Provide the (x, y) coordinate of the cell's center where the given text is located.  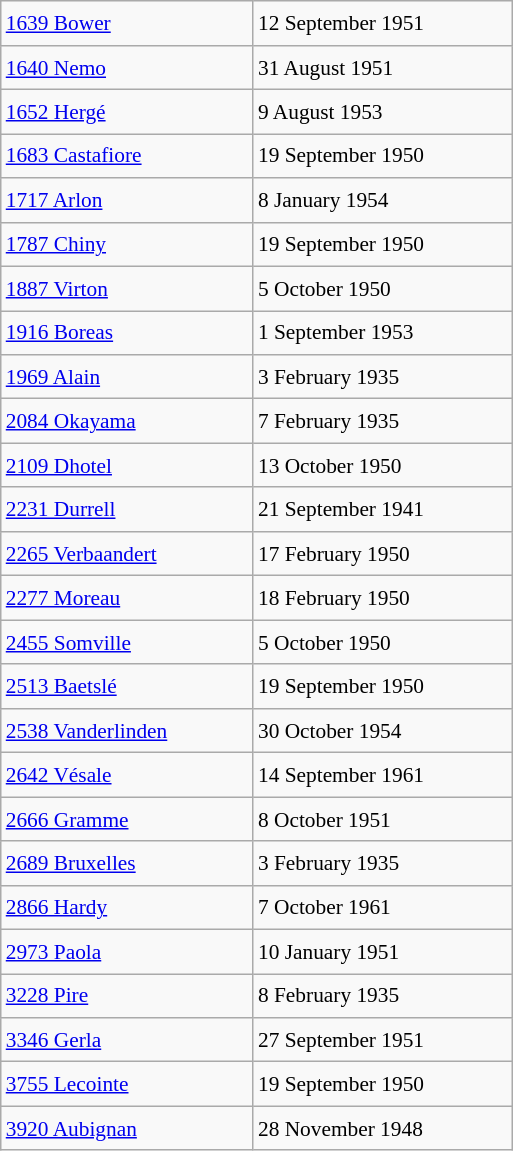
1639 Bower (127, 23)
28 November 1948 (382, 1128)
2689 Bruxelles (127, 863)
9 August 1953 (382, 112)
12 September 1951 (382, 23)
3228 Pire (127, 996)
27 September 1951 (382, 1040)
17 February 1950 (382, 554)
7 October 1961 (382, 907)
30 October 1954 (382, 730)
1916 Boreas (127, 333)
1787 Chiny (127, 244)
8 January 1954 (382, 200)
2538 Vanderlinden (127, 730)
8 February 1935 (382, 996)
1717 Arlon (127, 200)
2513 Baetslé (127, 686)
7 February 1935 (382, 421)
2277 Moreau (127, 598)
2231 Durrell (127, 509)
3755 Lecointe (127, 1084)
3920 Aubignan (127, 1128)
1640 Nemo (127, 67)
31 August 1951 (382, 67)
2084 Okayama (127, 421)
2265 Verbaandert (127, 554)
14 September 1961 (382, 775)
10 January 1951 (382, 951)
1 September 1953 (382, 333)
1887 Virton (127, 288)
2455 Somville (127, 642)
3346 Gerla (127, 1040)
1969 Alain (127, 377)
8 October 1951 (382, 819)
13 October 1950 (382, 465)
2109 Dhotel (127, 465)
1683 Castafiore (127, 156)
2973 Paola (127, 951)
21 September 1941 (382, 509)
2642 Vésale (127, 775)
18 February 1950 (382, 598)
2666 Gramme (127, 819)
2866 Hardy (127, 907)
1652 Hergé (127, 112)
